From the cell containing the given text, extract its center point as [X, Y] coordinate. 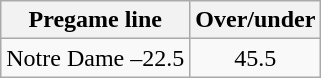
Pregame line [96, 20]
Over/under [256, 20]
45.5 [256, 58]
Notre Dame –22.5 [96, 58]
